Pinpoint the cell where the given text exists, returning its [x, y] midpoint coordinate. 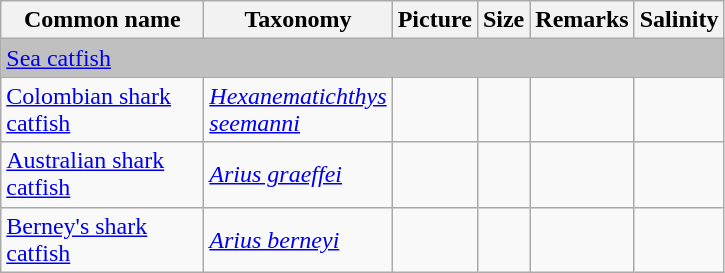
Colombian shark catfish [102, 110]
Taxonomy [298, 20]
Australian shark catfish [102, 174]
Picture [434, 20]
Common name [102, 20]
Arius graeffei [298, 174]
Hexanematichthys seemanni [298, 110]
Salinity [679, 20]
Size [503, 20]
Berney's shark catfish [102, 240]
Remarks [582, 20]
Sea catfish [362, 58]
Arius berneyi [298, 240]
